Return [X, Y] of the center of cell containing provided text 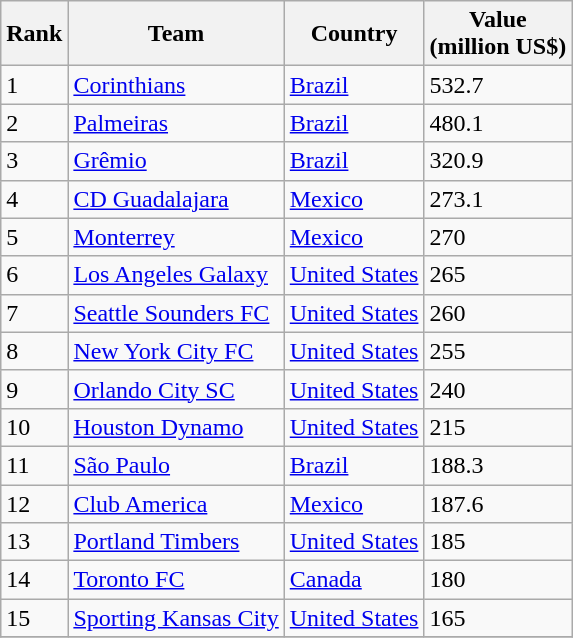
188.3 [498, 465]
15 [34, 618]
185 [498, 542]
Team [176, 34]
Palmeiras [176, 123]
9 [34, 389]
260 [498, 313]
Canada [354, 580]
Orlando City SC [176, 389]
Club America [176, 503]
6 [34, 275]
215 [498, 427]
Portland Timbers [176, 542]
Sporting Kansas City [176, 618]
Los Angeles Galaxy [176, 275]
180 [498, 580]
265 [498, 275]
270 [498, 237]
3 [34, 161]
7 [34, 313]
Rank [34, 34]
273.1 [498, 199]
1 [34, 85]
532.7 [498, 85]
2 [34, 123]
14 [34, 580]
12 [34, 503]
Country [354, 34]
8 [34, 351]
187.6 [498, 503]
Grêmio [176, 161]
165 [498, 618]
São Paulo [176, 465]
Monterrey [176, 237]
480.1 [498, 123]
13 [34, 542]
11 [34, 465]
255 [498, 351]
10 [34, 427]
4 [34, 199]
Corinthians [176, 85]
5 [34, 237]
Houston Dynamo [176, 427]
Seattle Sounders FC [176, 313]
320.9 [498, 161]
Value(million US$) [498, 34]
New York City FC [176, 351]
240 [498, 389]
Toronto FC [176, 580]
CD Guadalajara [176, 199]
